Determine the [x, y] coordinate at the center of the cell enclosing the given text.  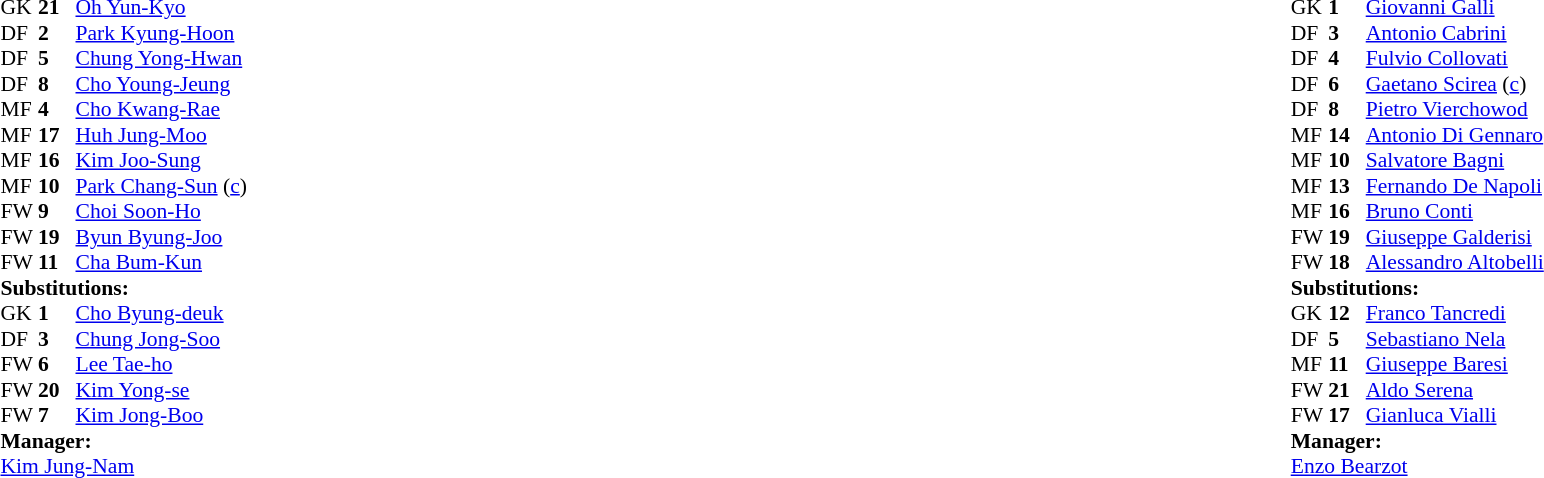
20 [57, 390]
Kim Joo-Sung [162, 161]
Gaetano Scirea (c) [1455, 84]
Lee Tae-ho [162, 365]
Cho Byung-deuk [162, 313]
Bruno Conti [1455, 211]
Kim Yong-se [162, 390]
Byun Byung-Joo [162, 237]
18 [1347, 263]
Antonio Cabrini [1455, 33]
Cho Young-Jeung [162, 84]
7 [57, 415]
9 [57, 211]
Chung Yong-Hwan [162, 59]
Aldo Serena [1455, 390]
Salvatore Bagni [1455, 161]
Choi Soon-Ho [162, 211]
Gianluca Vialli [1455, 415]
14 [1347, 135]
Antonio Di Gennaro [1455, 135]
Giuseppe Baresi [1455, 365]
Fernando De Napoli [1455, 186]
Fulvio Collovati [1455, 59]
Chung Jong-Soo [162, 339]
1 [57, 313]
Cha Bum-Kun [162, 263]
Giuseppe Galderisi [1455, 237]
21 [1347, 390]
Pietro Vierchowod [1455, 109]
Sebastiano Nela [1455, 339]
Alessandro Altobelli [1455, 263]
Cho Kwang-Rae [162, 109]
Kim Jong-Boo [162, 415]
12 [1347, 313]
13 [1347, 186]
Franco Tancredi [1455, 313]
2 [57, 33]
Park Chang-Sun (c) [162, 186]
Huh Jung-Moo [162, 135]
Park Kyung-Hoon [162, 33]
